Locate the cell with the specified text and output its [X, Y] center coordinate. 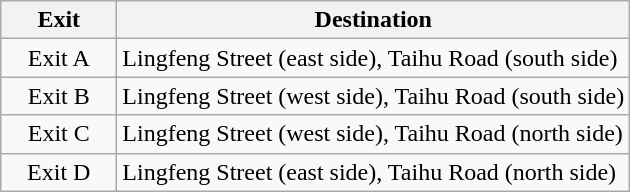
Lingfeng Street (west side), Taihu Road (south side) [374, 96]
Lingfeng Street (east side), Taihu Road (south side) [374, 58]
Exit D [59, 172]
Exit [59, 20]
Exit A [59, 58]
Destination [374, 20]
Exit B [59, 96]
Lingfeng Street (west side), Taihu Road (north side) [374, 134]
Exit C [59, 134]
Lingfeng Street (east side), Taihu Road (north side) [374, 172]
